Locate the cell with the specified text and output its (X, Y) center coordinate. 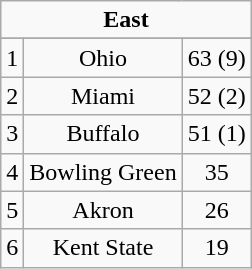
6 (12, 248)
63 (9) (216, 58)
Ohio (103, 58)
52 (2) (216, 96)
East (126, 20)
26 (216, 210)
Buffalo (103, 134)
Akron (103, 210)
Bowling Green (103, 172)
19 (216, 248)
3 (12, 134)
5 (12, 210)
2 (12, 96)
Miami (103, 96)
4 (12, 172)
51 (1) (216, 134)
Kent State (103, 248)
35 (216, 172)
1 (12, 58)
